Determine the [X, Y] coordinate at the center of the cell enclosing the given text.  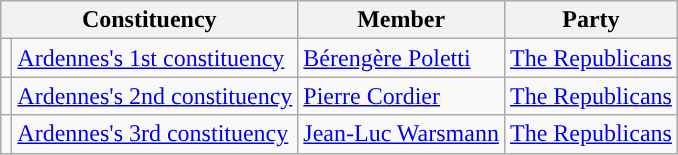
Party [590, 20]
Ardennes's 3rd constituency [155, 134]
Pierre Cordier [402, 96]
Constituency [150, 20]
Member [402, 20]
Bérengère Poletti [402, 58]
Ardennes's 1st constituency [155, 58]
Jean-Luc Warsmann [402, 134]
Ardennes's 2nd constituency [155, 96]
